Search for the cell housing the specified text and yield its [x, y] center coordinate. 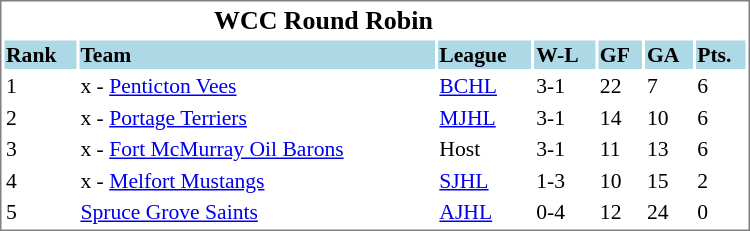
BCHL [485, 86]
AJHL [485, 212]
5 [40, 212]
WCC Round Robin [323, 20]
x - Portage Terriers [257, 118]
League [485, 54]
4 [40, 180]
11 [620, 149]
22 [620, 86]
GA [668, 54]
Host [485, 149]
Spruce Grove Saints [257, 212]
24 [668, 212]
3 [40, 149]
12 [620, 212]
7 [668, 86]
13 [668, 149]
0 [721, 212]
Pts. [721, 54]
x - Melfort Mustangs [257, 180]
Rank [40, 54]
1-3 [566, 180]
14 [620, 118]
W-L [566, 54]
1 [40, 86]
Team [257, 54]
x - Fort McMurray Oil Barons [257, 149]
SJHL [485, 180]
x - Penticton Vees [257, 86]
15 [668, 180]
GF [620, 54]
MJHL [485, 118]
0-4 [566, 212]
